Extract the [x, y] coordinate from the center of the cell holding the provided text.  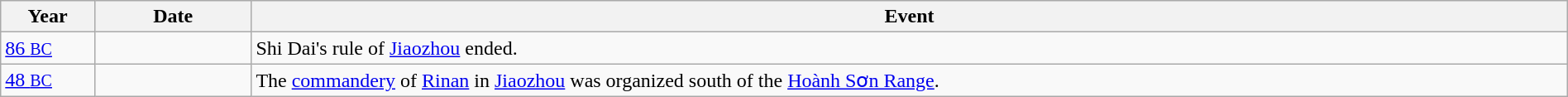
Shi Dai's rule of Jiaozhou ended. [910, 48]
Year [48, 17]
The commandery of Rinan in Jiaozhou was organized south of the Hoành Sơn Range. [910, 80]
48 BC [48, 80]
86 BC [48, 48]
Event [910, 17]
Date [172, 17]
